Extract the (x, y) coordinate from the center of the cell holding the provided text.  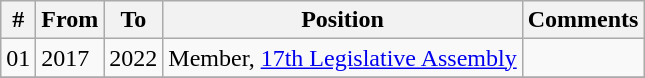
To (134, 20)
From (70, 20)
2022 (134, 58)
Comments (583, 20)
2017 (70, 58)
Position (342, 20)
01 (18, 58)
Member, 17th Legislative Assembly (342, 58)
# (18, 20)
